Scan for the cell matching the given text and deliver its (X, Y) coordinate at center. 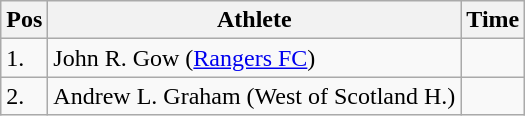
Time (493, 20)
1. (24, 58)
John R. Gow (Rangers FC) (254, 58)
Andrew L. Graham (West of Scotland H.) (254, 96)
Athlete (254, 20)
2. (24, 96)
Pos (24, 20)
